Return [X, Y] of the center of cell containing provided text 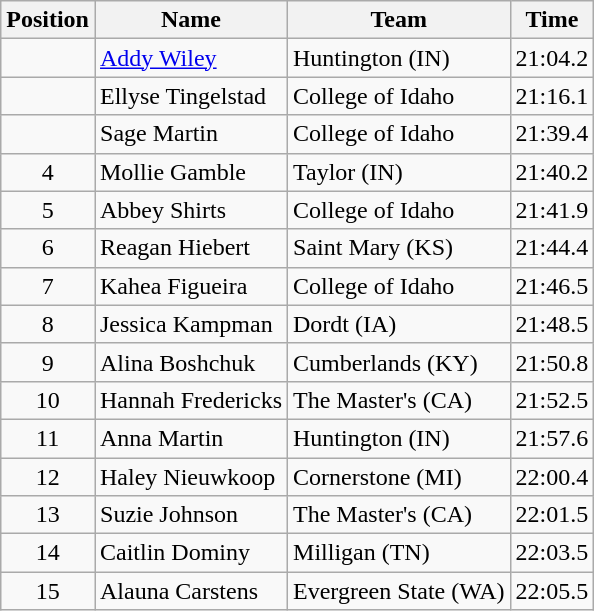
22:01.5 [552, 515]
Cornerstone (MI) [400, 477]
Alina Boshchuk [190, 362]
Hannah Fredericks [190, 400]
21:52.5 [552, 400]
Haley Nieuwkoop [190, 477]
15 [48, 591]
22:05.5 [552, 591]
Caitlin Dominy [190, 553]
Saint Mary (KS) [400, 248]
21:48.5 [552, 324]
Taylor (IN) [400, 172]
Suzie Johnson [190, 515]
Time [552, 20]
21:46.5 [552, 286]
21:40.2 [552, 172]
Reagan Hiebert [190, 248]
Team [400, 20]
Addy Wiley [190, 58]
Alauna Carstens [190, 591]
9 [48, 362]
13 [48, 515]
6 [48, 248]
Evergreen State (WA) [400, 591]
14 [48, 553]
5 [48, 210]
Ellyse Tingelstad [190, 96]
21:44.4 [552, 248]
22:03.5 [552, 553]
Mollie Gamble [190, 172]
Jessica Kampman [190, 324]
Kahea Figueira [190, 286]
21:39.4 [552, 134]
Cumberlands (KY) [400, 362]
12 [48, 477]
4 [48, 172]
8 [48, 324]
21:41.9 [552, 210]
Milligan (TN) [400, 553]
21:04.2 [552, 58]
7 [48, 286]
21:16.1 [552, 96]
Sage Martin [190, 134]
22:00.4 [552, 477]
11 [48, 438]
Position [48, 20]
21:50.8 [552, 362]
Name [190, 20]
10 [48, 400]
Dordt (IA) [400, 324]
Abbey Shirts [190, 210]
Anna Martin [190, 438]
21:57.6 [552, 438]
